Output the (X, Y) coordinate of the center of the cell containing the given text.  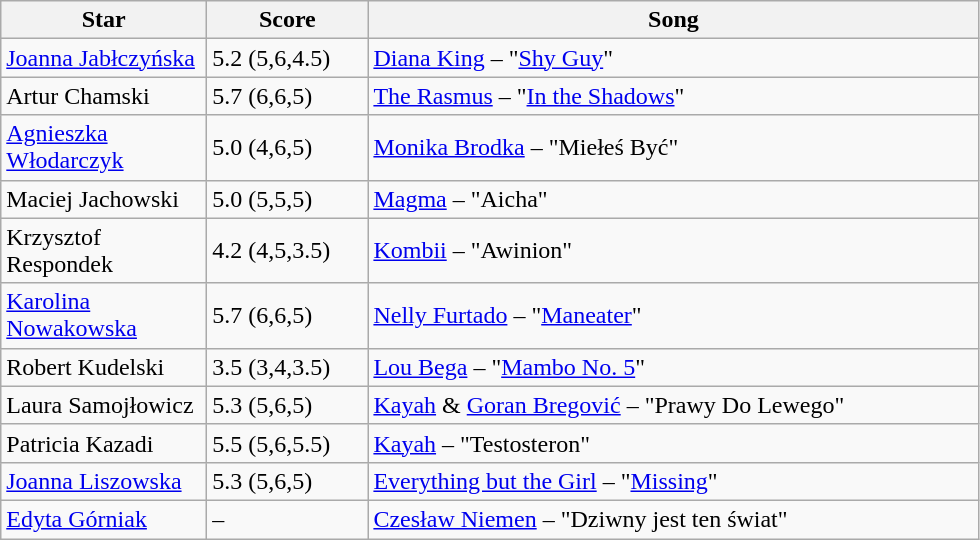
5.5 (5,6,5.5) (288, 443)
Joanna Liszowska (104, 481)
Lou Bega – "Mambo No. 5" (674, 367)
Kayah & Goran Bregović – "Prawy Do Lewego" (674, 405)
Artur Chamski (104, 96)
5.0 (5,5,5) (288, 199)
Song (674, 20)
Kayah – "Testosteron" (674, 443)
Laura Samojłowicz (104, 405)
4.2 (4,5,3.5) (288, 250)
Score (288, 20)
3.5 (3,4,3.5) (288, 367)
Everything but the Girl – "Missing" (674, 481)
Maciej Jachowski (104, 199)
5.2 (5,6,4.5) (288, 58)
Monika Brodka – "Miełeś Być" (674, 148)
The Rasmus – "In the Shadows" (674, 96)
Robert Kudelski (104, 367)
Joanna Jabłczyńska (104, 58)
Krzysztof Respondek (104, 250)
Czesław Niemen – "Dziwny jest ten świat" (674, 519)
5.0 (4,6,5) (288, 148)
Star (104, 20)
– (288, 519)
Diana King – "Shy Guy" (674, 58)
Magma – "Aicha" (674, 199)
Karolina Nowakowska (104, 316)
Nelly Furtado – "Maneater" (674, 316)
Patricia Kazadi (104, 443)
Agnieszka Włodarczyk (104, 148)
Kombii – "Awinion" (674, 250)
Edyta Górniak (104, 519)
